Determine the [X, Y] coordinate at the center of the cell enclosing the given text.  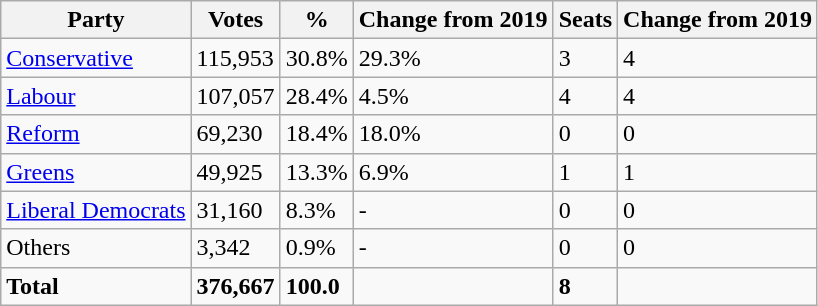
376,667 [236, 286]
Labour [96, 96]
69,230 [236, 134]
107,057 [236, 96]
Greens [96, 172]
115,953 [236, 58]
Seats [585, 20]
Party [96, 20]
18.4% [316, 134]
3,342 [236, 248]
28.4% [316, 96]
29.3% [453, 58]
6.9% [453, 172]
30.8% [316, 58]
8 [585, 286]
Votes [236, 20]
18.0% [453, 134]
Total [96, 286]
Reform [96, 134]
0.9% [316, 248]
Conservative [96, 58]
% [316, 20]
Others [96, 248]
Liberal Democrats [96, 210]
31,160 [236, 210]
13.3% [316, 172]
8.3% [316, 210]
100.0 [316, 286]
49,925 [236, 172]
3 [585, 58]
4.5% [453, 96]
